Search for the cell housing the specified text and yield its [X, Y] center coordinate. 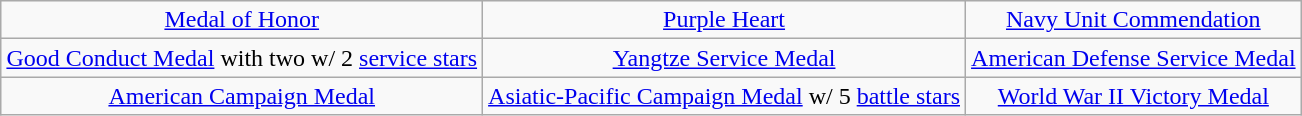
Navy Unit Commendation [1134, 20]
Purple Heart [724, 20]
American Defense Service Medal [1134, 58]
Yangtze Service Medal [724, 58]
Asiatic-Pacific Campaign Medal w/ 5 battle stars [724, 96]
Medal of Honor [242, 20]
American Campaign Medal [242, 96]
Good Conduct Medal with two w/ 2 service stars [242, 58]
World War II Victory Medal [1134, 96]
